Find where the given text appears and provide that cell's center as (x, y) coordinate. 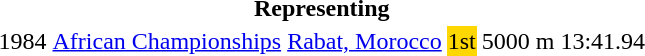
1st (462, 41)
5000 m (518, 41)
African Championships (167, 41)
Rabat, Morocco (365, 41)
